For the text-containing cell, return its midpoint in (x, y) coordinate format. 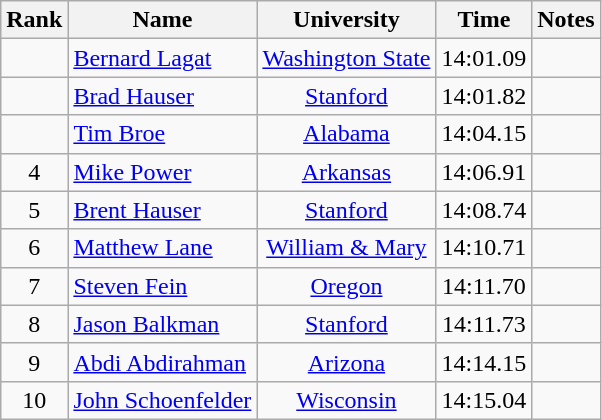
Bernard Lagat (162, 58)
14:01.09 (484, 58)
14:14.15 (484, 362)
14:08.74 (484, 210)
Steven Fein (162, 286)
9 (34, 362)
Jason Balkman (162, 324)
Mike Power (162, 172)
4 (34, 172)
Wisconsin (346, 400)
14:11.70 (484, 286)
5 (34, 210)
John Schoenfelder (162, 400)
6 (34, 248)
Alabama (346, 134)
14:11.73 (484, 324)
Notes (566, 20)
Brent Hauser (162, 210)
14:15.04 (484, 400)
Washington State (346, 58)
14:01.82 (484, 96)
14:04.15 (484, 134)
8 (34, 324)
10 (34, 400)
Brad Hauser (162, 96)
14:06.91 (484, 172)
Rank (34, 20)
Time (484, 20)
Name (162, 20)
William & Mary (346, 248)
14:10.71 (484, 248)
Oregon (346, 286)
Arkansas (346, 172)
7 (34, 286)
Abdi Abdirahman (162, 362)
University (346, 20)
Matthew Lane (162, 248)
Arizona (346, 362)
Tim Broe (162, 134)
